Detect which cell encompasses the target text, then output its [x, y] center coordinate. 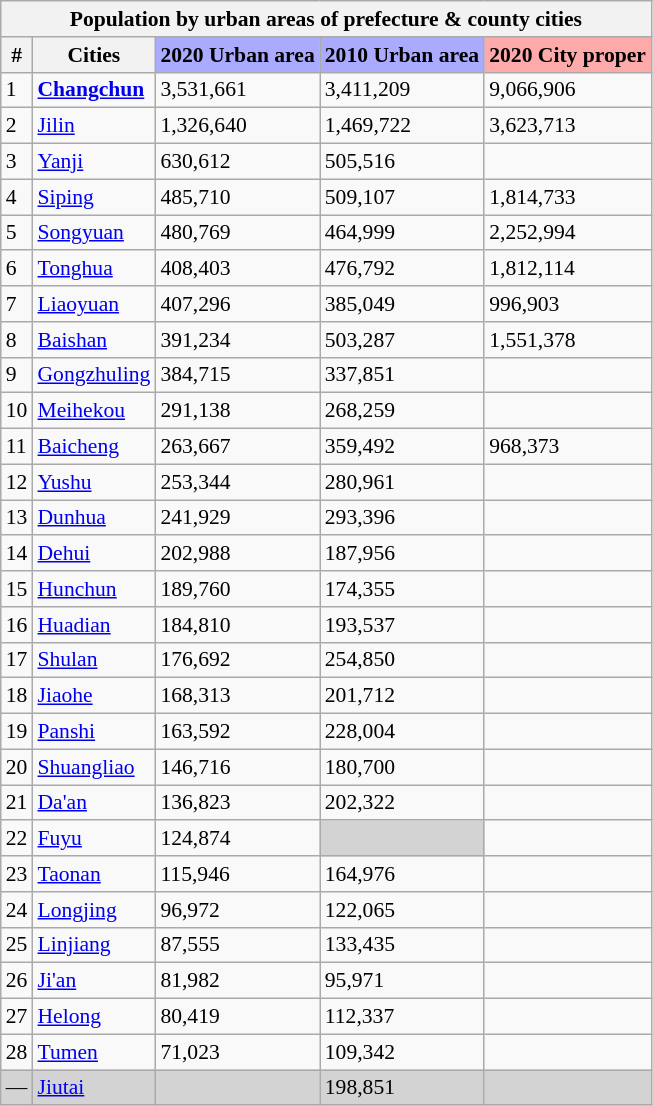
Shulan [94, 660]
20 [17, 767]
28 [17, 1052]
124,874 [237, 839]
71,023 [237, 1052]
254,850 [402, 660]
Shuangliao [94, 767]
202,322 [402, 803]
Changchun [94, 90]
24 [17, 910]
Baicheng [94, 447]
2 [17, 126]
228,004 [402, 732]
Dehui [94, 554]
1,814,733 [568, 197]
Yanji [94, 162]
3,411,209 [402, 90]
Linjiang [94, 945]
1 [17, 90]
Jiutai [94, 1088]
Hunchun [94, 589]
198,851 [402, 1088]
509,107 [402, 197]
1,326,640 [237, 126]
7 [17, 304]
12 [17, 482]
Jilin [94, 126]
136,823 [237, 803]
408,403 [237, 269]
184,810 [237, 625]
996,903 [568, 304]
337,851 [402, 375]
14 [17, 554]
26 [17, 981]
16 [17, 625]
# [17, 55]
133,435 [402, 945]
6 [17, 269]
81,982 [237, 981]
19 [17, 732]
25 [17, 945]
2010 Urban area [402, 55]
21 [17, 803]
Gongzhuling [94, 375]
2,252,994 [568, 233]
5 [17, 233]
Tumen [94, 1052]
168,313 [237, 696]
Songyuan [94, 233]
280,961 [402, 482]
8 [17, 340]
176,692 [237, 660]
485,710 [237, 197]
480,769 [237, 233]
11 [17, 447]
391,234 [237, 340]
1,469,722 [402, 126]
15 [17, 589]
384,715 [237, 375]
Jiaohe [94, 696]
Tonghua [94, 269]
Panshi [94, 732]
115,946 [237, 874]
Da'an [94, 803]
Helong [94, 1017]
163,592 [237, 732]
112,337 [402, 1017]
— [17, 1088]
80,419 [237, 1017]
4 [17, 197]
Huadian [94, 625]
Yushu [94, 482]
Taonan [94, 874]
3,531,661 [237, 90]
2020 Urban area [237, 55]
17 [17, 660]
Liaoyuan [94, 304]
Ji'an [94, 981]
122,065 [402, 910]
109,342 [402, 1052]
189,760 [237, 589]
96,972 [237, 910]
Baishan [94, 340]
1,551,378 [568, 340]
253,344 [237, 482]
Longjing [94, 910]
187,956 [402, 554]
385,049 [402, 304]
3 [17, 162]
23 [17, 874]
293,396 [402, 518]
95,971 [402, 981]
193,537 [402, 625]
Dunhua [94, 518]
2020 City proper [568, 55]
503,287 [402, 340]
146,716 [237, 767]
241,929 [237, 518]
Population by urban areas of prefecture & county cities [326, 19]
968,373 [568, 447]
9 [17, 375]
1,812,114 [568, 269]
Siping [94, 197]
9,066,906 [568, 90]
407,296 [237, 304]
263,667 [237, 447]
505,516 [402, 162]
3,623,713 [568, 126]
630,612 [237, 162]
27 [17, 1017]
Meihekou [94, 411]
174,355 [402, 589]
13 [17, 518]
201,712 [402, 696]
18 [17, 696]
Cities [94, 55]
291,138 [237, 411]
Fuyu [94, 839]
180,700 [402, 767]
464,999 [402, 233]
22 [17, 839]
476,792 [402, 269]
10 [17, 411]
202,988 [237, 554]
164,976 [402, 874]
359,492 [402, 447]
268,259 [402, 411]
87,555 [237, 945]
